For the text-containing cell, return its midpoint in (x, y) coordinate format. 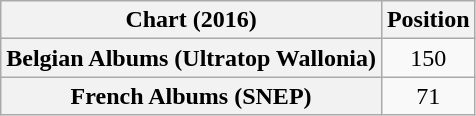
71 (428, 96)
150 (428, 58)
Chart (2016) (192, 20)
French Albums (SNEP) (192, 96)
Belgian Albums (Ultratop Wallonia) (192, 58)
Position (428, 20)
